Pinpoint the cell where the given text exists, returning its (x, y) midpoint coordinate. 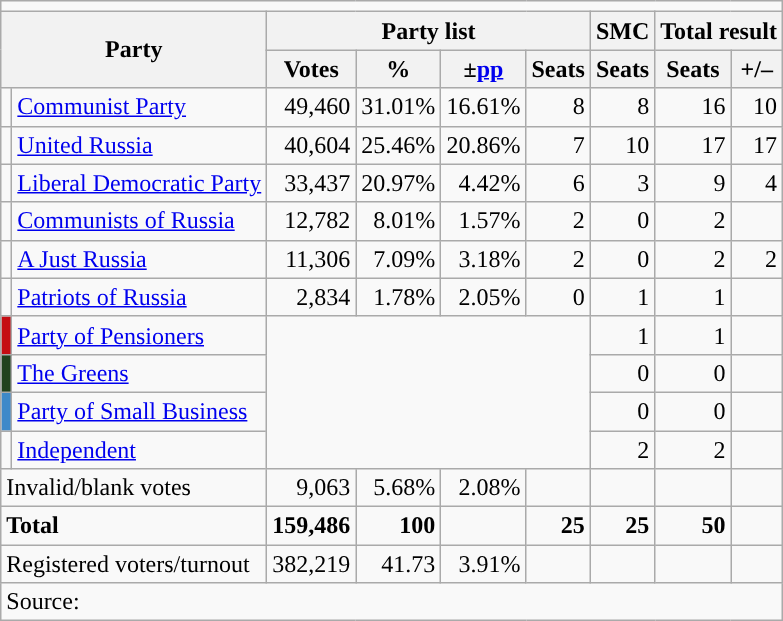
9 (693, 183)
4.42% (484, 183)
20.97% (398, 183)
159,486 (312, 526)
% (398, 69)
The Greens (140, 373)
Party (134, 50)
+/– (756, 69)
5.68% (398, 488)
3.91% (484, 564)
A Just Russia (140, 259)
Registered voters/turnout (134, 564)
Votes (312, 69)
49,460 (312, 107)
Total result (719, 31)
7.09% (398, 259)
Invalid/blank votes (134, 488)
9,063 (312, 488)
41.73 (398, 564)
6 (558, 183)
50 (693, 526)
Party of Pensioners (140, 335)
3.18% (484, 259)
40,604 (312, 145)
2.05% (484, 297)
16.61% (484, 107)
Party of Small Business (140, 411)
382,219 (312, 564)
SMC (622, 31)
Total (134, 526)
33,437 (312, 183)
20.86% (484, 145)
12,782 (312, 221)
Communist Party (140, 107)
100 (398, 526)
United Russia (140, 145)
4 (756, 183)
2,834 (312, 297)
Party list (429, 31)
25.46% (398, 145)
1.57% (484, 221)
7 (558, 145)
3 (622, 183)
11,306 (312, 259)
31.01% (398, 107)
8.01% (398, 221)
Communists of Russia (140, 221)
1.78% (398, 297)
Independent (140, 449)
Source: (392, 602)
Liberal Democratic Party (140, 183)
±pp (484, 69)
Patriots of Russia (140, 297)
16 (693, 107)
2.08% (484, 488)
